Provide the (X, Y) coordinate of the cell's center where the given text is located.  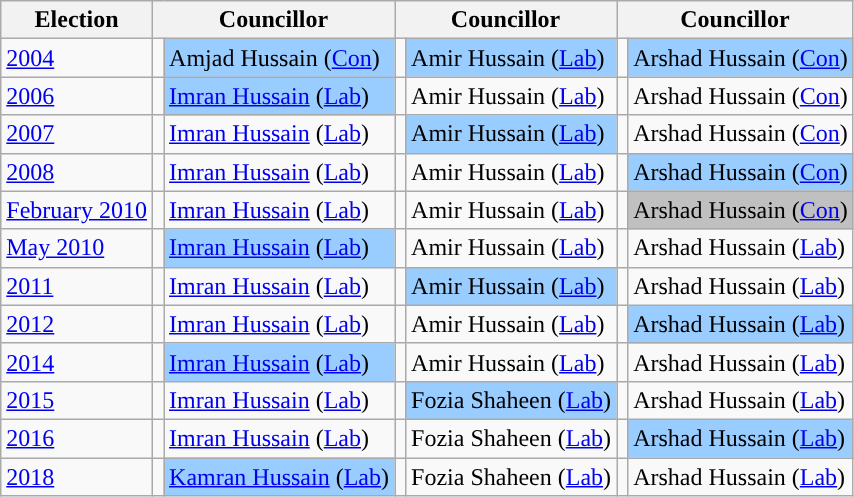
2006 (77, 96)
2015 (77, 400)
2004 (77, 58)
Election (77, 20)
2007 (77, 134)
2011 (77, 286)
February 2010 (77, 210)
Amjad Hussain (Con) (280, 58)
May 2010 (77, 248)
2008 (77, 172)
2016 (77, 438)
2014 (77, 362)
2018 (77, 477)
2012 (77, 324)
Kamran Hussain (Lab) (280, 477)
